Locate the cell with the specified text and output its (x, y) center coordinate. 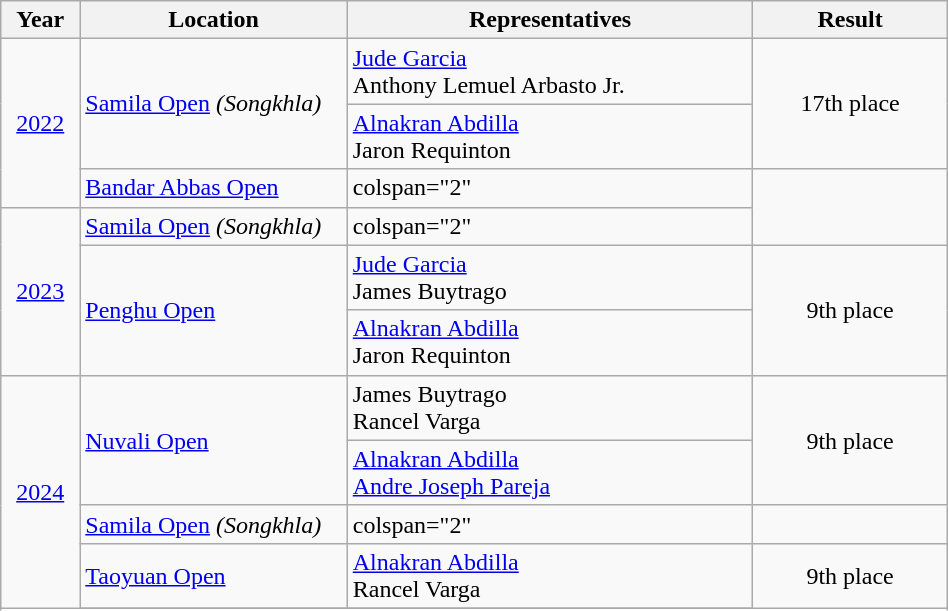
Location (214, 20)
2022 (40, 123)
Taoyuan Open (214, 576)
Nuvali Open (214, 440)
Result (850, 20)
2024 (40, 492)
Bandar Abbas Open (214, 188)
Jude Garcia Anthony Lemuel Arbasto Jr. (550, 72)
Year (40, 20)
Penghu Open (214, 310)
Representatives (550, 20)
James Buytrago Rancel Varga (550, 408)
Jude Garcia James Buytrago (550, 278)
Alnakran Abdilla Rancel Varga (550, 576)
17th place (850, 104)
Alnakran Abdilla Andre Joseph Pareja (550, 472)
2023 (40, 291)
